Provide the [x, y] coordinate of the cell's center where the given text is located.  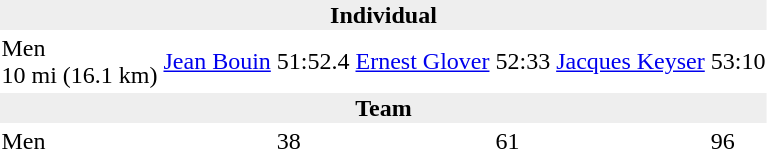
Individual [384, 15]
Ernest Glover [422, 62]
52:33 [523, 62]
Men10 mi (16.1 km) [80, 62]
Team [384, 108]
51:52.4 [313, 62]
Jacques Keyser [631, 62]
Jean Bouin [217, 62]
53:10 [738, 62]
